Scan for the cell matching the given text and deliver its [X, Y] coordinate at center. 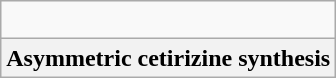
Asymmetric cetirizine synthesis [168, 58]
